Return the [x, y] coordinate for the center point of the cell that contains the specified text.  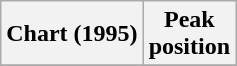
Peakposition [189, 34]
Chart (1995) [72, 34]
